Extract the (x, y) coordinate from the center of the cell holding the provided text.  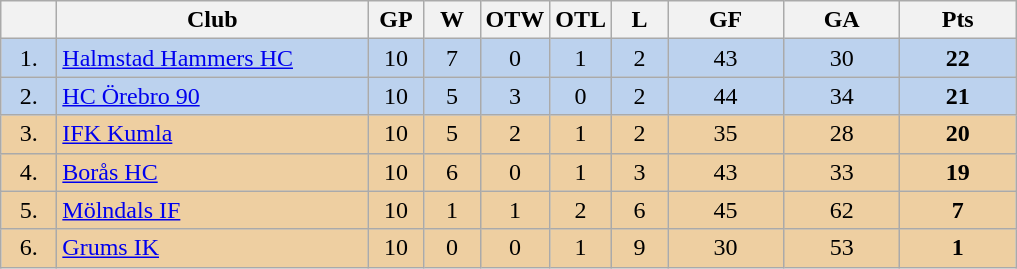
9 (640, 248)
Mölndals IF (212, 210)
34 (842, 96)
Borås HC (212, 172)
Pts (958, 20)
45 (726, 210)
W (452, 20)
44 (726, 96)
GP (396, 20)
OTL (581, 20)
4. (29, 172)
3. (29, 134)
Club (212, 20)
OTW (515, 20)
28 (842, 134)
2. (29, 96)
1. (29, 58)
GF (726, 20)
21 (958, 96)
Grums IK (212, 248)
L (640, 20)
HC Örebro 90 (212, 96)
20 (958, 134)
19 (958, 172)
33 (842, 172)
22 (958, 58)
5. (29, 210)
35 (726, 134)
53 (842, 248)
IFK Kumla (212, 134)
6. (29, 248)
Halmstad Hammers HC (212, 58)
62 (842, 210)
GA (842, 20)
